From the cell containing the given text, extract its center point as (x, y) coordinate. 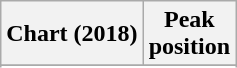
Peak position (189, 34)
Chart (2018) (72, 34)
